Identify which cell holds the provided text, then report its [X, Y] central coordinate. 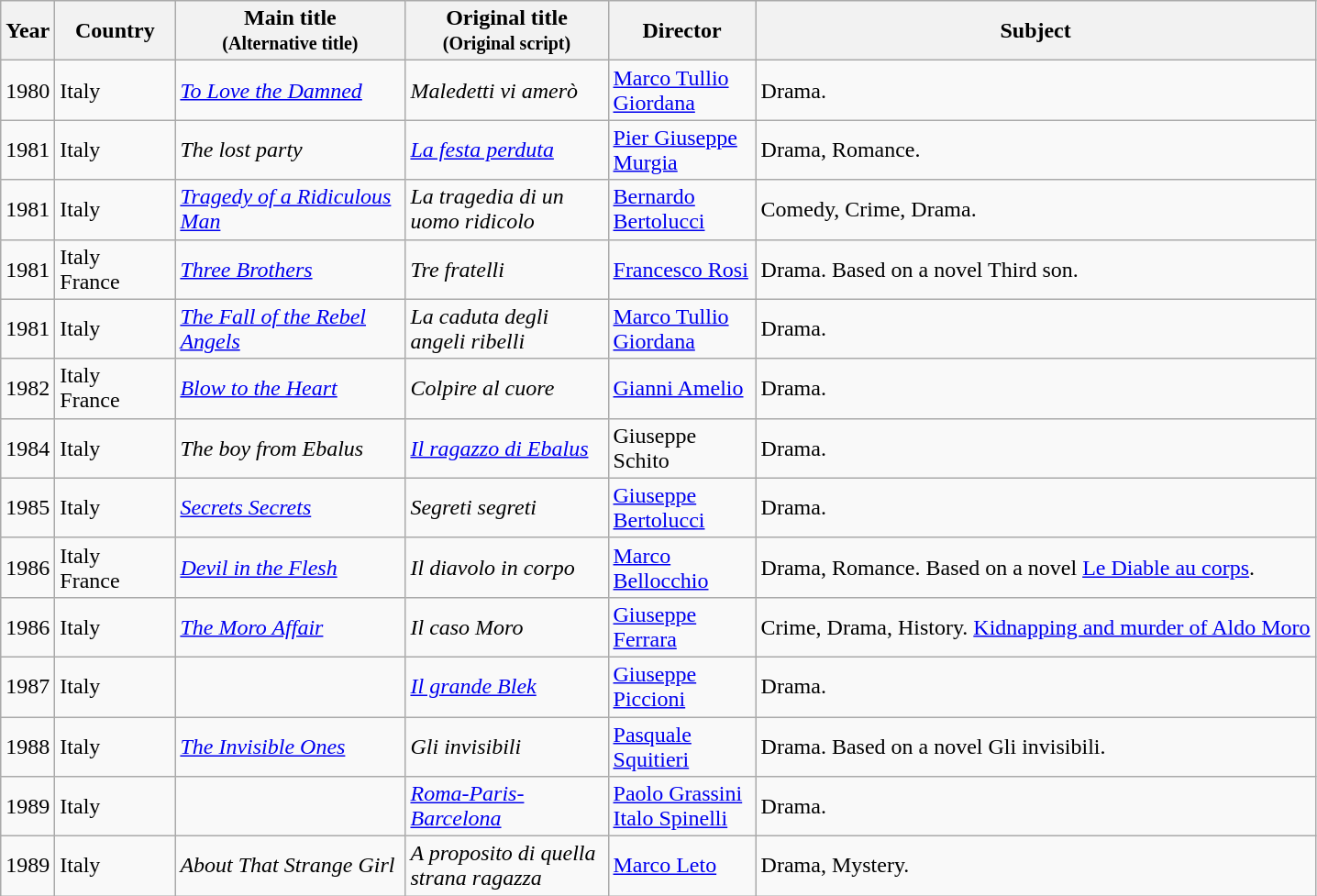
Drama. Based on a novel Third son. [1035, 270]
Devil in the Flesh [290, 567]
1982 [28, 389]
Three Brothers [290, 270]
Secrets Secrets [290, 508]
1985 [28, 508]
Colpire al cuore [506, 389]
Pasquale Squitieri [682, 747]
La tragedia di un uomo ridicolo [506, 209]
Drama, Romance. [1035, 150]
Director [682, 31]
1987 [28, 686]
Marco Bellocchio [682, 567]
Il diavolo in corpo [506, 567]
Year [28, 31]
Il grande Blek [506, 686]
The Fall of the Rebel Angels [290, 328]
La festa perduta [506, 150]
The Invisible Ones [290, 747]
The lost party [290, 150]
The Moro Affair [290, 627]
Pier Giuseppe Murgia [682, 150]
Il caso Moro [506, 627]
Maledetti vi amerò [506, 90]
Giuseppe Ferrara [682, 627]
Gianni Amelio [682, 389]
Roma-Paris-Barcelona [506, 807]
1980 [28, 90]
Gli invisibili [506, 747]
Subject [1035, 31]
Tragedy of a Ridiculous Man [290, 209]
Drama. Based on a novel Gli invisibili. [1035, 747]
Country [116, 31]
The boy from Ebalus [290, 448]
Comedy, Crime, Drama. [1035, 209]
1988 [28, 747]
Marco Leto [682, 866]
Segreti segreti [506, 508]
Paolo GrassiniItalo Spinelli [682, 807]
Drama, Romance. Based on a novel Le Diable au corps. [1035, 567]
Crime, Drama, History. Kidnapping and murder of Aldo Moro [1035, 627]
Giuseppe Bertolucci [682, 508]
Francesco Rosi [682, 270]
Il ragazzo di Ebalus [506, 448]
1984 [28, 448]
Blow to the Heart [290, 389]
A proposito di quella strana ragazza [506, 866]
Giuseppe Piccioni [682, 686]
Giuseppe Schito [682, 448]
Main title(Alternative title) [290, 31]
Original title(Original script) [506, 31]
To Love the Damned [290, 90]
Tre fratelli [506, 270]
Drama, Mystery. [1035, 866]
Bernardo Bertolucci [682, 209]
La caduta degli angeli ribelli [506, 328]
About That Strange Girl [290, 866]
